Output the (x, y) coordinate of the center of the cell containing the given text.  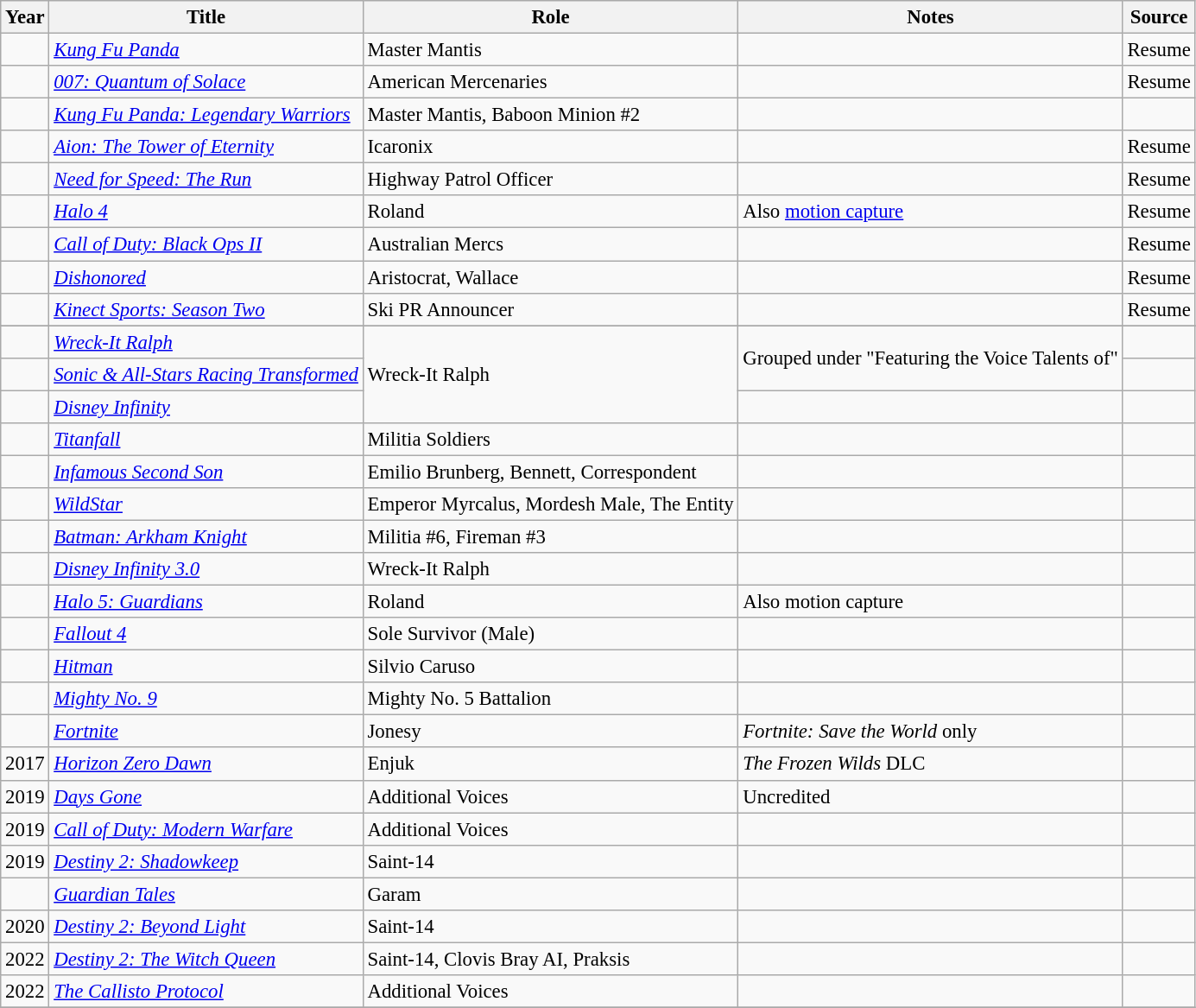
Horizon Zero Dawn (206, 764)
Days Gone (206, 796)
Infamous Second Son (206, 472)
Halo 5: Guardians (206, 602)
Enjuk (551, 764)
Fallout 4 (206, 634)
Year (25, 17)
The Frozen Wilds DLC (931, 764)
Disney Infinity 3.0 (206, 569)
Dishonored (206, 277)
Batman: Arkham Knight (206, 536)
2020 (25, 927)
Destiny 2: The Witch Queen (206, 959)
Emperor Myrcalus, Mordesh Male, The Entity (551, 504)
Aristocrat, Wallace (551, 277)
Notes (931, 17)
Icaronix (551, 147)
Aion: The Tower of Eternity (206, 147)
Master Mantis, Baboon Minion #2 (551, 115)
Mighty No. 5 Battalion (551, 699)
Kung Fu Panda: Legendary Warriors (206, 115)
Titanfall (206, 440)
Militia Soldiers (551, 440)
WildStar (206, 504)
Jonesy (551, 732)
Kung Fu Panda (206, 50)
Call of Duty: Modern Warfare (206, 829)
Australian Mercs (551, 244)
Role (551, 17)
Halo 4 (206, 212)
Mighty No. 9 (206, 699)
Militia #6, Fireman #3 (551, 536)
American Mercenaries (551, 82)
Sole Survivor (Male) (551, 634)
Master Mantis (551, 50)
Grouped under "Featuring the Voice Talents of" (931, 358)
Highway Patrol Officer (551, 180)
Kinect Sports: Season Two (206, 309)
Silvio Caruso (551, 667)
Fortnite (206, 732)
Destiny 2: Beyond Light (206, 927)
Uncredited (931, 796)
Call of Duty: Black Ops II (206, 244)
Source (1159, 17)
Need for Speed: The Run (206, 180)
Fortnite: Save the World only (931, 732)
Saint-14, Clovis Bray AI, Praksis (551, 959)
Guardian Tales (206, 894)
Garam (551, 894)
2017 (25, 764)
Destiny 2: Shadowkeep (206, 861)
Disney Infinity (206, 407)
Ski PR Announcer (551, 309)
007: Quantum of Solace (206, 82)
Hitman (206, 667)
Sonic & All-Stars Racing Transformed (206, 374)
Title (206, 17)
Emilio Brunberg, Bennett, Correspondent (551, 472)
The Callisto Protocol (206, 992)
